Identify which cell holds the provided text, then report its (x, y) central coordinate. 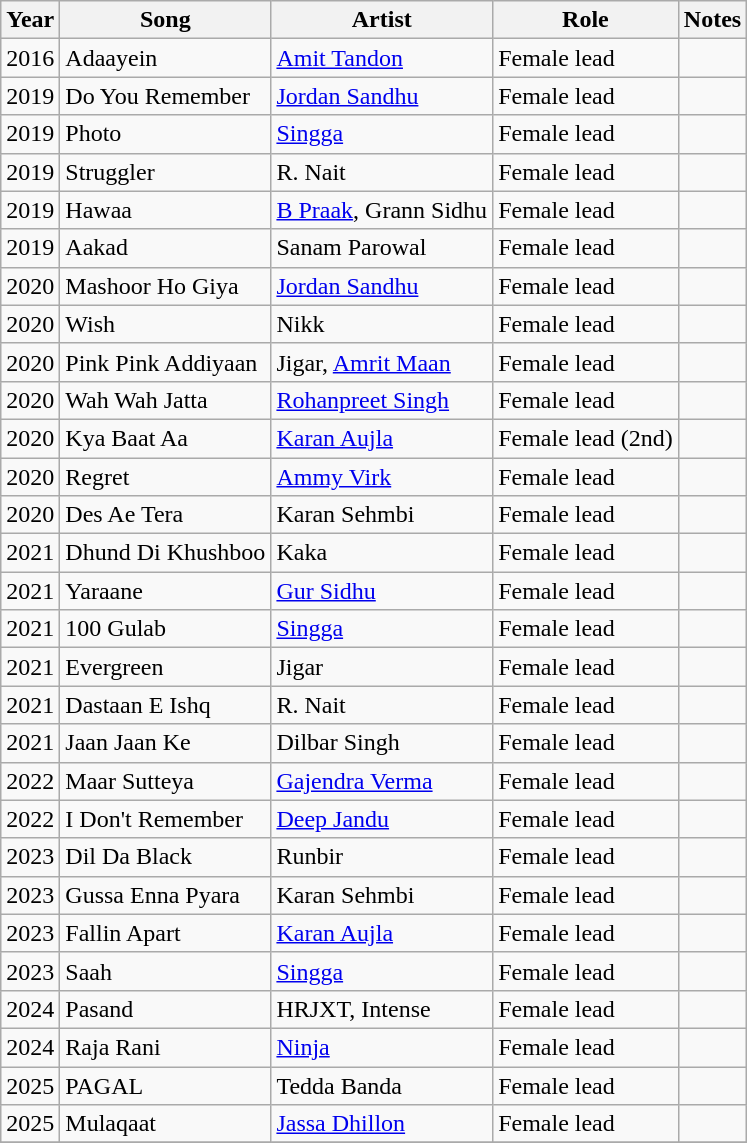
Hawaa (166, 210)
B Praak, Grann Sidhu (382, 210)
Dhund Di Khushboo (166, 553)
Saah (166, 971)
Raja Rani (166, 1047)
2016 (30, 58)
Aakad (166, 248)
Dilbar Singh (382, 743)
Jaan Jaan Ke (166, 743)
Photo (166, 134)
Regret (166, 477)
Artist (382, 20)
Maar Sutteya (166, 781)
Gur Sidhu (382, 591)
Evergreen (166, 667)
Yaraane (166, 591)
Kya Baat Aa (166, 438)
Runbir (382, 857)
100 Gulab (166, 629)
Amit Tandon (382, 58)
Kaka (382, 553)
Dastaan E Ishq (166, 705)
PAGAL (166, 1085)
Adaayein (166, 58)
I Don't Remember (166, 819)
Sanam Parowal (382, 248)
HRJXT, Intense (382, 1009)
Song (166, 20)
Year (30, 20)
Deep Jandu (382, 819)
Wah Wah Jatta (166, 400)
Jassa Dhillon (382, 1124)
Role (586, 20)
Tedda Banda (382, 1085)
Mulaqaat (166, 1124)
Wish (166, 324)
Female lead (2nd) (586, 438)
Pink Pink Addiyaan (166, 362)
Ammy Virk (382, 477)
Rohanpreet Singh (382, 400)
Gussa Enna Pyara (166, 895)
Mashoor Ho Giya (166, 286)
Des Ae Tera (166, 515)
Ninja (382, 1047)
Gajendra Verma (382, 781)
Dil Da Black (166, 857)
Jigar, Amrit Maan (382, 362)
Notes (712, 20)
Struggler (166, 172)
Do You Remember (166, 96)
Jigar (382, 667)
Fallin Apart (166, 933)
Nikk (382, 324)
Pasand (166, 1009)
